Pinpoint the cell where the given text exists, returning its (x, y) midpoint coordinate. 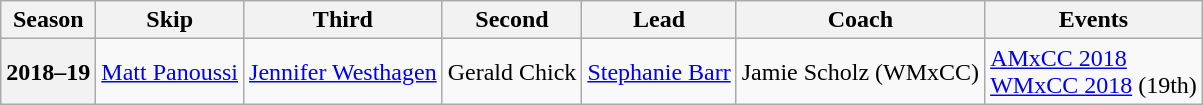
Skip (170, 20)
Gerald Chick (512, 72)
Third (344, 20)
Second (512, 20)
Matt Panoussi (170, 72)
2018–19 (48, 72)
Jamie Scholz (WMxCC) (860, 72)
AMxCC 2018 WMxCC 2018 (19th) (1094, 72)
Lead (659, 20)
Season (48, 20)
Events (1094, 20)
Stephanie Barr (659, 72)
Coach (860, 20)
Jennifer Westhagen (344, 72)
